Locate the cell with the specified text and output its [X, Y] center coordinate. 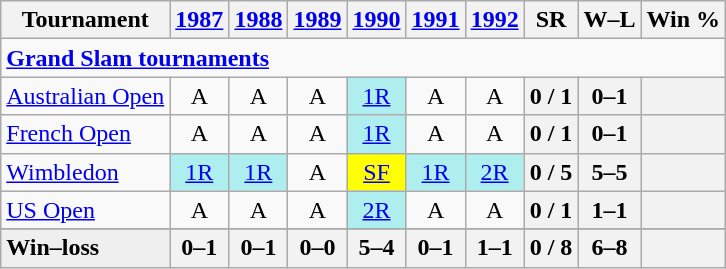
5–4 [376, 248]
SR [551, 20]
W–L [610, 20]
Win % [684, 20]
French Open [86, 134]
Win–loss [86, 248]
US Open [86, 210]
0–0 [318, 248]
5–5 [610, 172]
Tournament [86, 20]
Australian Open [86, 96]
Wimbledon [86, 172]
SF [376, 172]
6–8 [610, 248]
0 / 5 [551, 172]
1987 [200, 20]
1988 [258, 20]
1992 [494, 20]
1989 [318, 20]
0 / 8 [551, 248]
Grand Slam tournaments [364, 58]
1991 [436, 20]
1990 [376, 20]
